Capture the cell that displays the provided text and extract its (x, y) central coordinate. 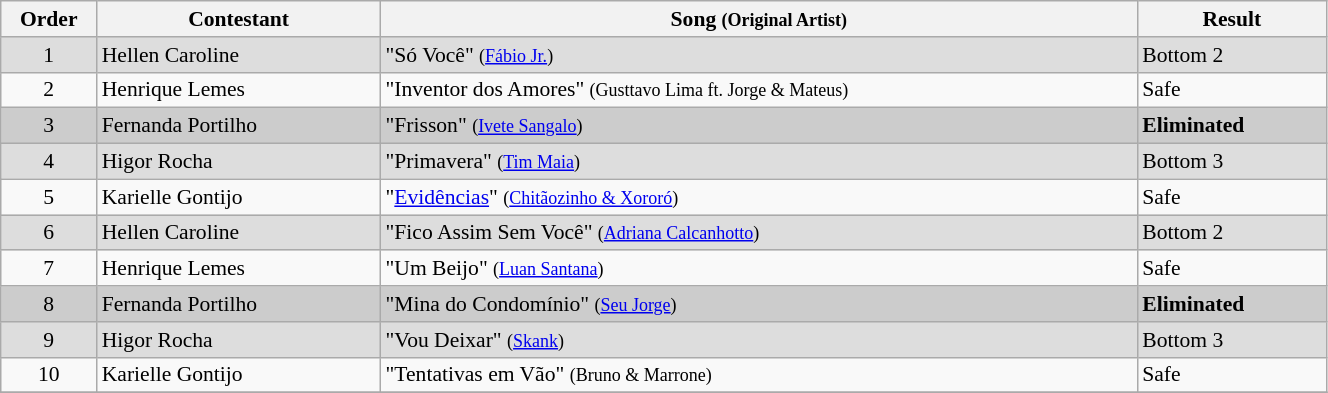
Contestant (239, 19)
9 (49, 340)
10 (49, 375)
"Tentativas em Vão" (Bruno & Marrone) (758, 375)
"Inventor dos Amores" (Gusttavo Lima ft. Jorge & Mateus) (758, 90)
"Vou Deixar" (Skank) (758, 340)
"Frisson" (Ivete Sangalo) (758, 126)
Song (Original Artist) (758, 19)
6 (49, 233)
5 (49, 197)
1 (49, 55)
"Primavera" (Tim Maia) (758, 162)
"Fico Assim Sem Você" (Adriana Calcanhotto) (758, 233)
"Mina do Condomínio" (Seu Jorge) (758, 304)
7 (49, 269)
8 (49, 304)
Order (49, 19)
3 (49, 126)
"Só Você" (Fábio Jr.) (758, 55)
"Um Beijo" (Luan Santana) (758, 269)
4 (49, 162)
2 (49, 90)
Result (1232, 19)
"Evidências" (Chitãozinho & Xororó) (758, 197)
